Search for the cell housing the specified text and yield its (X, Y) center coordinate. 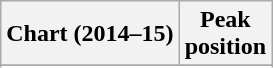
Peakposition (225, 34)
Chart (2014–15) (90, 34)
